Locate the cell with the specified text and output its (x, y) center coordinate. 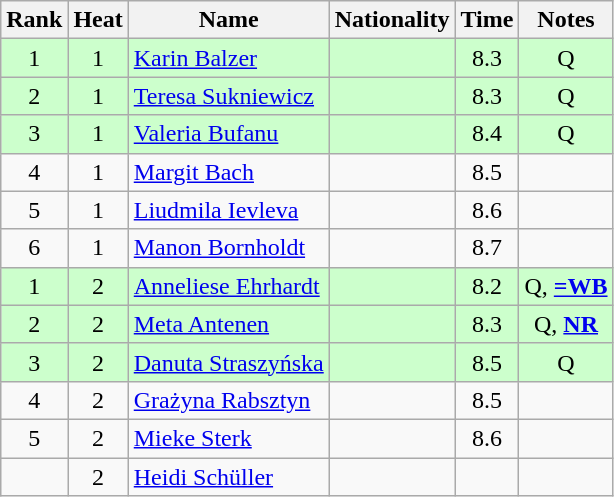
Grażyna Rabsztyn (228, 400)
Heat (98, 20)
Teresa Sukniewicz (228, 96)
Heidi Schüller (228, 477)
Q, =WB (566, 286)
Rank (34, 20)
8.4 (487, 134)
Manon Bornholdt (228, 248)
8.7 (487, 248)
8.2 (487, 286)
Name (228, 20)
Mieke Sterk (228, 438)
Liudmila Ievleva (228, 210)
Karin Balzer (228, 58)
Margit Bach (228, 172)
Q, NR (566, 324)
Time (487, 20)
Nationality (392, 20)
6 (34, 248)
Valeria Bufanu (228, 134)
Notes (566, 20)
Meta Antenen (228, 324)
Anneliese Ehrhardt (228, 286)
Danuta Straszyńska (228, 362)
